Extract the (X, Y) coordinate from the center of the cell holding the provided text.  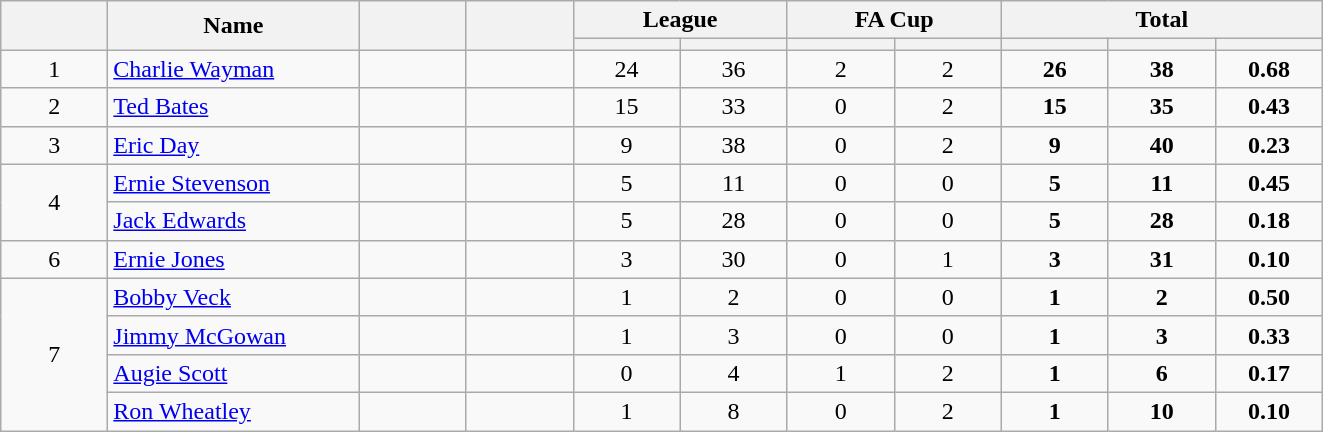
0.68 (1268, 69)
0.50 (1268, 297)
30 (734, 259)
8 (734, 411)
7 (54, 354)
31 (1162, 259)
Name (234, 26)
35 (1162, 107)
0.23 (1268, 145)
0.17 (1268, 373)
Ted Bates (234, 107)
Jimmy McGowan (234, 335)
Bobby Veck (234, 297)
0.18 (1268, 221)
24 (626, 69)
Eric Day (234, 145)
10 (1162, 411)
40 (1162, 145)
33 (734, 107)
League (680, 20)
Ron Wheatley (234, 411)
Augie Scott (234, 373)
FA Cup (894, 20)
Ernie Jones (234, 259)
Total (1162, 20)
0.33 (1268, 335)
Jack Edwards (234, 221)
0.45 (1268, 183)
Charlie Wayman (234, 69)
Ernie Stevenson (234, 183)
26 (1054, 69)
36 (734, 69)
0.43 (1268, 107)
